Detect which cell encompasses the target text, then output its [X, Y] center coordinate. 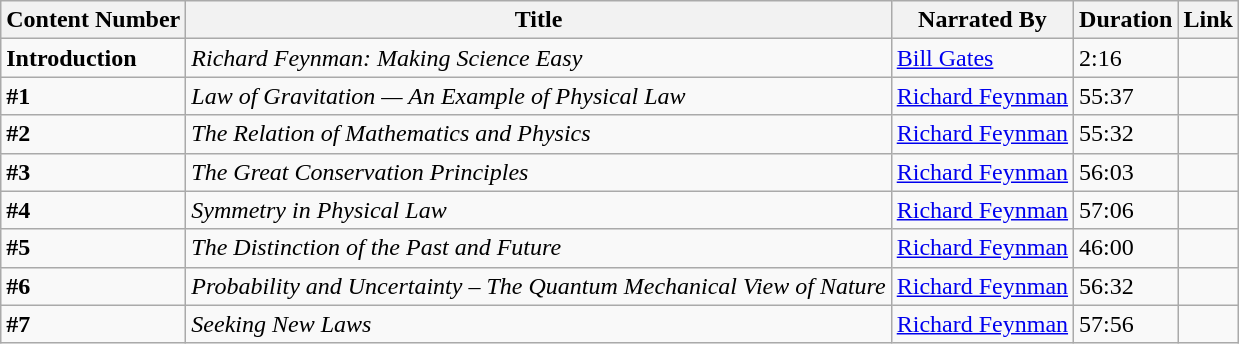
Seeking New Laws [538, 324]
56:03 [1126, 172]
56:32 [1126, 286]
#1 [94, 96]
Law of Gravitation — An Example of Physical Law [538, 96]
46:00 [1126, 248]
Content Number [94, 20]
2:16 [1126, 58]
#7 [94, 324]
Bill Gates [982, 58]
Duration [1126, 20]
The Distinction of the Past and Future [538, 248]
The Great Conservation Principles [538, 172]
Probability and Uncertainty – The Quantum Mechanical View of Nature [538, 286]
#5 [94, 248]
Richard Feynman: Making Science Easy [538, 58]
57:06 [1126, 210]
Title [538, 20]
#2 [94, 134]
#3 [94, 172]
Narrated By [982, 20]
#4 [94, 210]
55:37 [1126, 96]
#6 [94, 286]
Symmetry in Physical Law [538, 210]
The Relation of Mathematics and Physics [538, 134]
Link [1208, 20]
55:32 [1126, 134]
Introduction [94, 58]
57:56 [1126, 324]
